Search for the cell housing the specified text and yield its [x, y] center coordinate. 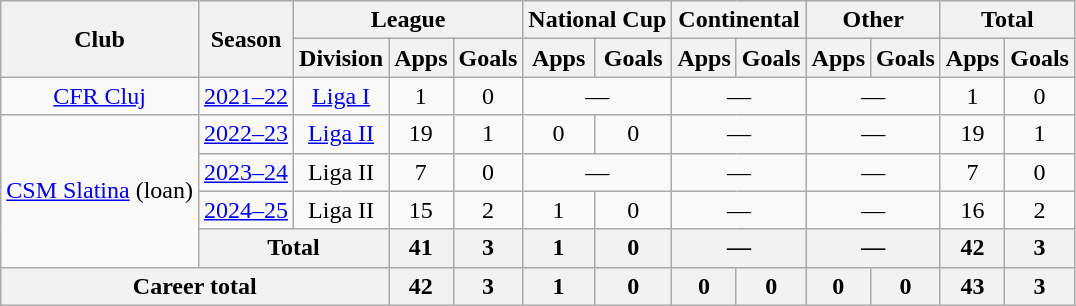
2022–23 [246, 134]
Liga I [342, 96]
2023–24 [246, 172]
Division [342, 58]
41 [421, 248]
43 [972, 286]
Career total [195, 286]
2021–22 [246, 96]
Other [873, 20]
CSM Slatina (loan) [100, 191]
2024–25 [246, 210]
16 [972, 210]
Season [246, 39]
League [408, 20]
CFR Cluj [100, 96]
Club [100, 39]
15 [421, 210]
National Cup [598, 20]
Continental [739, 20]
